Find where the given text appears and provide that cell's center as (X, Y) coordinate. 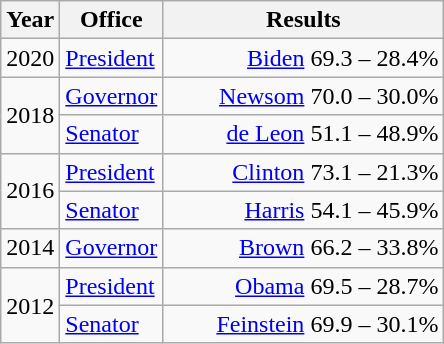
Obama 69.5 – 28.7% (304, 286)
Harris 54.1 – 45.9% (304, 210)
2020 (30, 58)
Brown 66.2 – 33.8% (304, 248)
Results (304, 20)
de Leon 51.1 – 48.9% (304, 134)
Newsom 70.0 – 30.0% (304, 96)
Clinton 73.1 – 21.3% (304, 172)
2012 (30, 305)
Year (30, 20)
Office (112, 20)
2014 (30, 248)
Feinstein 69.9 – 30.1% (304, 324)
2016 (30, 191)
2018 (30, 115)
Biden 69.3 – 28.4% (304, 58)
